Pinpoint the cell where the given text exists, returning its [x, y] midpoint coordinate. 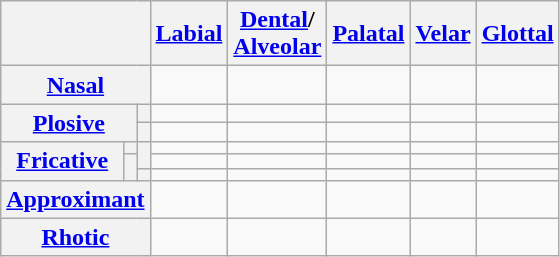
Approximant [76, 199]
Palatal [368, 34]
Labial [189, 34]
Velar [443, 34]
Dental/Alveolar [278, 34]
Rhotic [76, 237]
Nasal [76, 85]
Fricative [62, 161]
Glottal [518, 34]
Plosive [69, 123]
